Scan for the cell matching the given text and deliver its (x, y) coordinate at center. 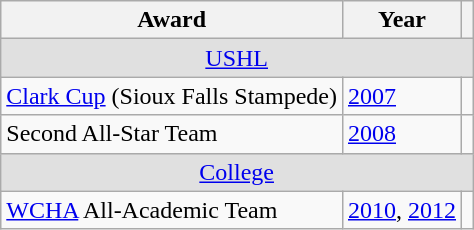
Clark Cup (Sioux Falls Stampede) (172, 96)
Second All-Star Team (172, 134)
Year (402, 20)
College (237, 172)
WCHA All-Academic Team (172, 210)
2008 (402, 134)
2010, 2012 (402, 210)
USHL (237, 58)
2007 (402, 96)
Award (172, 20)
